Locate the cell with the specified text and output its [x, y] center coordinate. 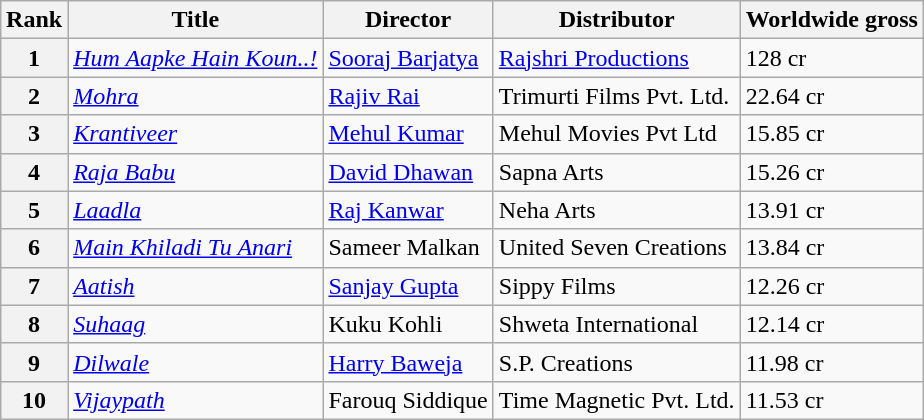
11.98 cr [832, 362]
9 [34, 362]
8 [34, 324]
Sooraj Barjatya [408, 58]
22.64 cr [832, 96]
Laadla [196, 210]
13.84 cr [832, 248]
United Seven Creations [616, 248]
13.91 cr [832, 210]
Mehul Movies Pvt Ltd [616, 134]
Mohra [196, 96]
Trimurti Films Pvt. Ltd. [616, 96]
Neha Arts [616, 210]
David Dhawan [408, 172]
12.26 cr [832, 286]
Mehul Kumar [408, 134]
12.14 cr [832, 324]
3 [34, 134]
Dilwale [196, 362]
Worldwide gross [832, 20]
Aatish [196, 286]
Hum Aapke Hain Koun..! [196, 58]
Main Khiladi Tu Anari [196, 248]
128 cr [832, 58]
4 [34, 172]
5 [34, 210]
Sanjay Gupta [408, 286]
10 [34, 400]
Title [196, 20]
Raja Babu [196, 172]
Shweta International [616, 324]
6 [34, 248]
Harry Baweja [408, 362]
Time Magnetic Pvt. Ltd. [616, 400]
Sapna Arts [616, 172]
Distributor [616, 20]
Raj Kanwar [408, 210]
15.85 cr [832, 134]
Krantiveer [196, 134]
Farouq Siddique [408, 400]
2 [34, 96]
Rank [34, 20]
Rajiv Rai [408, 96]
Vijaypath [196, 400]
Rajshri Productions [616, 58]
15.26 cr [832, 172]
11.53 cr [832, 400]
Sippy Films [616, 286]
1 [34, 58]
S.P. Creations [616, 362]
7 [34, 286]
Suhaag [196, 324]
Sameer Malkan [408, 248]
Director [408, 20]
Kuku Kohli [408, 324]
